Return [X, Y] of the center of cell containing provided text 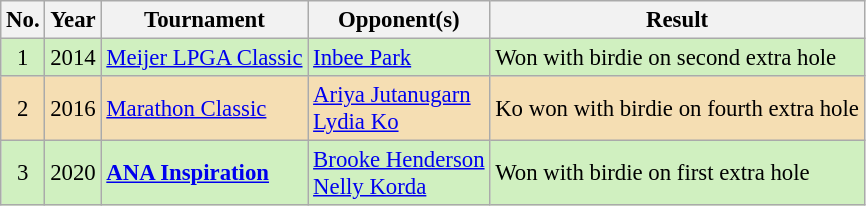
2020 [73, 174]
Inbee Park [399, 58]
Won with birdie on second extra hole [677, 58]
Brooke Henderson Nelly Korda [399, 174]
No. [23, 20]
2016 [73, 108]
Meijer LPGA Classic [204, 58]
Result [677, 20]
1 [23, 58]
Year [73, 20]
Opponent(s) [399, 20]
Marathon Classic [204, 108]
Ariya Jutanugarn Lydia Ko [399, 108]
2014 [73, 58]
2 [23, 108]
ANA Inspiration [204, 174]
3 [23, 174]
Ko won with birdie on fourth extra hole [677, 108]
Won with birdie on first extra hole [677, 174]
Tournament [204, 20]
